Capture the cell that displays the provided text and extract its (X, Y) central coordinate. 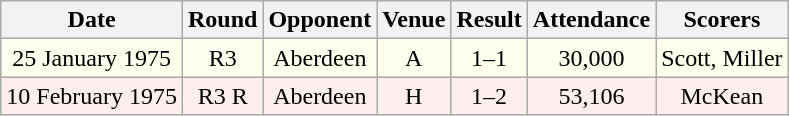
53,106 (591, 96)
A (414, 58)
10 February 1975 (92, 96)
30,000 (591, 58)
1–1 (489, 58)
Venue (414, 20)
25 January 1975 (92, 58)
H (414, 96)
R3 (222, 58)
R3 R (222, 96)
Opponent (320, 20)
Round (222, 20)
Scorers (722, 20)
McKean (722, 96)
Scott, Miller (722, 58)
Date (92, 20)
Result (489, 20)
Attendance (591, 20)
1–2 (489, 96)
